Search for the cell housing the specified text and yield its (X, Y) center coordinate. 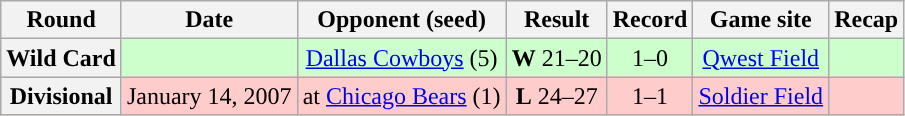
Record (650, 20)
W 21–20 (556, 58)
1–1 (650, 96)
Game site (761, 20)
Result (556, 20)
at Chicago Bears (1) (402, 96)
Opponent (seed) (402, 20)
Wild Card (62, 58)
Round (62, 20)
1–0 (650, 58)
Recap (866, 20)
Qwest Field (761, 58)
January 14, 2007 (209, 96)
Date (209, 20)
Soldier Field (761, 96)
L 24–27 (556, 96)
Divisional (62, 96)
Dallas Cowboys (5) (402, 58)
